Identify which cell holds the provided text, then report its [X, Y] central coordinate. 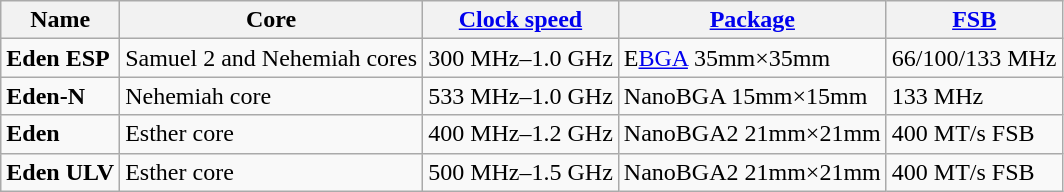
EBGA 35mm×35mm [752, 58]
Core [272, 20]
Package [752, 20]
133 MHz [974, 96]
FSB [974, 20]
400 MHz–1.2 GHz [521, 134]
Eden ESP [60, 58]
Eden-N [60, 96]
NanoBGA 15mm×15mm [752, 96]
Samuel 2 and Nehemiah cores [272, 58]
500 MHz–1.5 GHz [521, 172]
533 MHz–1.0 GHz [521, 96]
Name [60, 20]
Clock speed [521, 20]
Eden ULV [60, 172]
Eden [60, 134]
Nehemiah core [272, 96]
66/100/133 MHz [974, 58]
300 MHz–1.0 GHz [521, 58]
